Provide the (X, Y) coordinate of the cell's center where the given text is located.  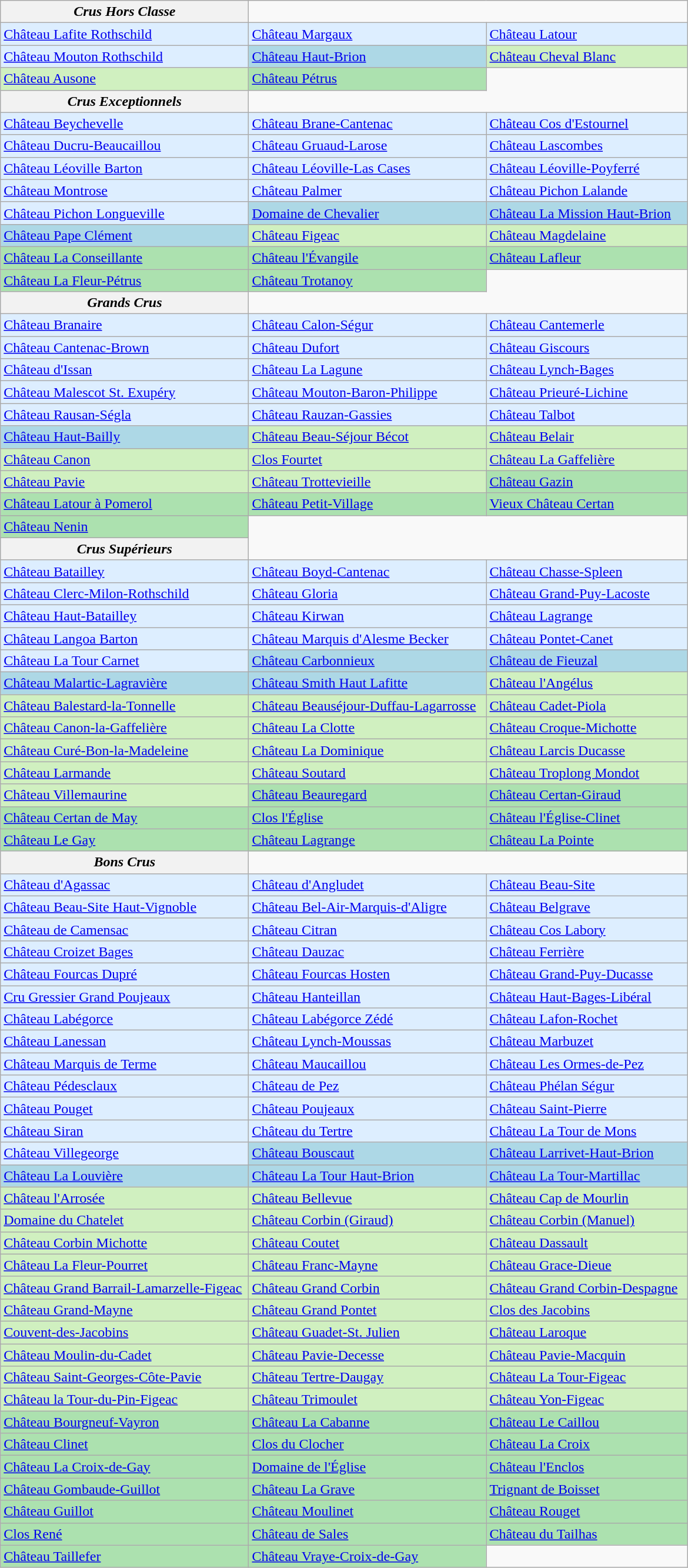
Château Bel-Air-Marquis-d'Aligre (368, 907)
Château Smith Haut Lafitte (368, 683)
Château Maucaillou (368, 1064)
Château Beau-Séjour Bécot (368, 437)
Château Cos d'Estournel (587, 124)
Château l'Évangile (368, 258)
Château Moulin-du-Cadet (125, 1355)
Château Giscours (587, 348)
Château Hanteillan (368, 997)
Château Pouget (125, 1109)
Château Yon-Figeac (587, 1400)
Château Cap de Mourlin (587, 1198)
Château Grand Corbin (368, 1287)
Château l'Église-Clinet (587, 818)
Château La Croix (587, 1444)
Château Soutard (368, 773)
Château Belair (587, 437)
Château Laroque (587, 1332)
Château Certan de May (125, 818)
Château Ausone (125, 79)
Château Clerc-Milon-Rothschild (125, 593)
Château Saint-Georges-Côte-Pavie (125, 1377)
Château Franc-Mayne (368, 1265)
Château de Fieuzal (587, 661)
Château Rauzan-Gassies (368, 415)
Château du Tailhas (587, 1534)
Château Ducru-Beaucaillou (125, 146)
Clos René (125, 1534)
Château Vraye-Croix-de-Gay (368, 1556)
Château Fourcas Hosten (368, 974)
Château Calon-Ségur (368, 325)
Château Guillot (125, 1512)
Château Malescot St. Exupéry (125, 392)
Château La Fleur-Pourret (125, 1265)
Château La Dominique (368, 750)
Château Siran (125, 1131)
Château Saint-Pierre (587, 1109)
Château Larrivet-Haut-Brion (587, 1153)
Château Haut-Bages-Libéral (587, 997)
Château Grand-Puy-Lacoste (587, 593)
Château La Tour-Figeac (587, 1377)
Couvent-des-Jacobins (125, 1332)
Clos du Clocher (368, 1444)
Château Figeac (368, 235)
Château La Pointe (587, 840)
Château Cantemerle (587, 325)
Château La Lagune (368, 370)
Château Langoa Barton (125, 638)
Château Corbin (Giraud) (368, 1220)
Château l'Arrosée (125, 1198)
Château Beauséjour-Duffau-Lagarrosse (368, 706)
Grands Crus (125, 303)
Château Lynch-Moussas (368, 1042)
Château Mouton-Baron-Philippe (368, 392)
Château Lynch-Bages (587, 370)
Château Coutet (368, 1243)
Château La Gaffelière (587, 459)
Château Gazin (587, 482)
Château Kirwan (368, 616)
Bons Crus (125, 862)
Château Marquis d'Alesme Becker (368, 638)
Château Tertre-Daugay (368, 1377)
Château Grace-Dieue (587, 1265)
Crus Hors Classe (125, 12)
Château Latour (587, 34)
Château de Camensac (125, 929)
Domaine du Chatelet (125, 1220)
Château Magdelaine (587, 235)
Château Cheval Blanc (587, 56)
Château Haut-Bailly (125, 437)
Château Rouget (587, 1512)
Château de Sales (368, 1534)
Château Talbot (587, 415)
Domaine de Chevalier (368, 213)
Château Margaux (368, 34)
Château Bellevue (368, 1198)
Château Lanessan (125, 1042)
Château La Fleur-Pétrus (125, 281)
Château Gombaude-Guillot (125, 1489)
Château Beychevelle (125, 124)
Château Palmer (368, 191)
Château Pontet-Canet (587, 638)
Château Le Caillou (587, 1422)
Château Montrose (125, 191)
Château Beau-Site (587, 885)
Château La Tour de Mons (587, 1131)
Château Bouscaut (368, 1153)
Château l'Enclos (587, 1467)
Château Trotanoy (368, 281)
Château Le Gay (125, 840)
Château Dufort (368, 348)
Trignant de Boisset (587, 1489)
Château Petit-Village (368, 504)
Château Taillefer (125, 1556)
Crus Exceptionnels (125, 101)
Château Marquis de Terme (125, 1064)
Château Phélan Ségur (587, 1086)
Château Grand-Puy-Ducasse (587, 974)
Château la Tour-du-Pin-Figeac (125, 1400)
Clos Fourtet (368, 459)
Château Ferrière (587, 952)
Château Batailley (125, 571)
Château Pape Clément (125, 235)
Château Brane-Cantenac (368, 124)
Château Léoville-Poyferré (587, 168)
Château du Tertre (368, 1131)
Château d'Issan (125, 370)
Cru Gressier Grand Poujeaux (125, 997)
Château Trimoulet (368, 1400)
Château Latour à Pomerol (125, 504)
Château Canon-la-Gaffelière (125, 728)
Château Lafite Rothschild (125, 34)
Château Lafleur (587, 258)
Château Lascombes (587, 146)
Château Gloria (368, 593)
Domaine de l'Église (368, 1467)
Château Troplong Mondot (587, 773)
Château La Louvière (125, 1176)
Château Clinet (125, 1444)
Château Rausan-Ségla (125, 415)
Château La Clotte (368, 728)
Château Citran (368, 929)
Château La Grave (368, 1489)
Château Belgrave (587, 907)
Château Larmande (125, 773)
Château Gruaud-Larose (368, 146)
Clos l'Église (368, 818)
Château Bourgneuf-Vayron (125, 1422)
Château d'Angludet (368, 885)
Château Haut-Batailley (125, 616)
Château La Tour-Martillac (587, 1176)
Château Cos Labory (587, 929)
Château Branaire (125, 325)
Château Malartic-Lagravière (125, 683)
Château Villegeorge (125, 1153)
Château Balestard-la-Tonnelle (125, 706)
Château Cantenac-Brown (125, 348)
Château La Cabanne (368, 1422)
Château Pédesclaux (125, 1086)
Château Pichon Lalande (587, 191)
Château Curé-Bon-la-Madeleine (125, 750)
Crus Supérieurs (125, 549)
Château Corbin (Manuel) (587, 1220)
Château La Croix-de-Gay (125, 1467)
Château Haut-Brion (368, 56)
Château Corbin Michotte (125, 1243)
Château Certan-Giraud (587, 795)
Château Chasse-Spleen (587, 571)
Château Canon (125, 459)
Château Marbuzet (587, 1042)
Château Larcis Ducasse (587, 750)
Château Pichon Longueville (125, 213)
Château Fourcas Dupré (125, 974)
Château d'Agassac (125, 885)
Château Boyd-Cantenac (368, 571)
Château l'Angélus (587, 683)
Château Grand Barrail-Lamarzelle-Figeac (125, 1287)
Château Léoville-Las Cases (368, 168)
Château Moulinet (368, 1512)
Château Cadet-Piola (587, 706)
Château Pavie-Decesse (368, 1355)
Château Beau-Site Haut-Vignoble (125, 907)
Château Prieuré-Lichine (587, 392)
Château Dauzac (368, 952)
Château Labégorce Zédé (368, 1019)
Château Carbonnieux (368, 661)
Château Pétrus (368, 79)
Château Nenin (125, 526)
Château Pavie-Macquin (587, 1355)
Château La Mission Haut-Brion (587, 213)
Château Labégorce (125, 1019)
Château Grand-Mayne (125, 1310)
Château Les Ormes-de-Pez (587, 1064)
Château Croque-Michotte (587, 728)
Château Croizet Bages (125, 952)
Château Beauregard (368, 795)
Château Grand Pontet (368, 1310)
Château Villemaurine (125, 795)
Château Grand Corbin-Despagne (587, 1287)
Château Léoville Barton (125, 168)
Château La Conseillante (125, 258)
Château Poujeaux (368, 1109)
Château La Tour Haut-Brion (368, 1176)
Château de Pez (368, 1086)
Château La Tour Carnet (125, 661)
Château Guadet-St. Julien (368, 1332)
Château Dassault (587, 1243)
Château Trottevieille (368, 482)
Château Pavie (125, 482)
Château Lafon-Rochet (587, 1019)
Clos des Jacobins (587, 1310)
Château Mouton Rothschild (125, 56)
Vieux Château Certan (587, 504)
